Identify which cell holds the provided text, then report its [X, Y] central coordinate. 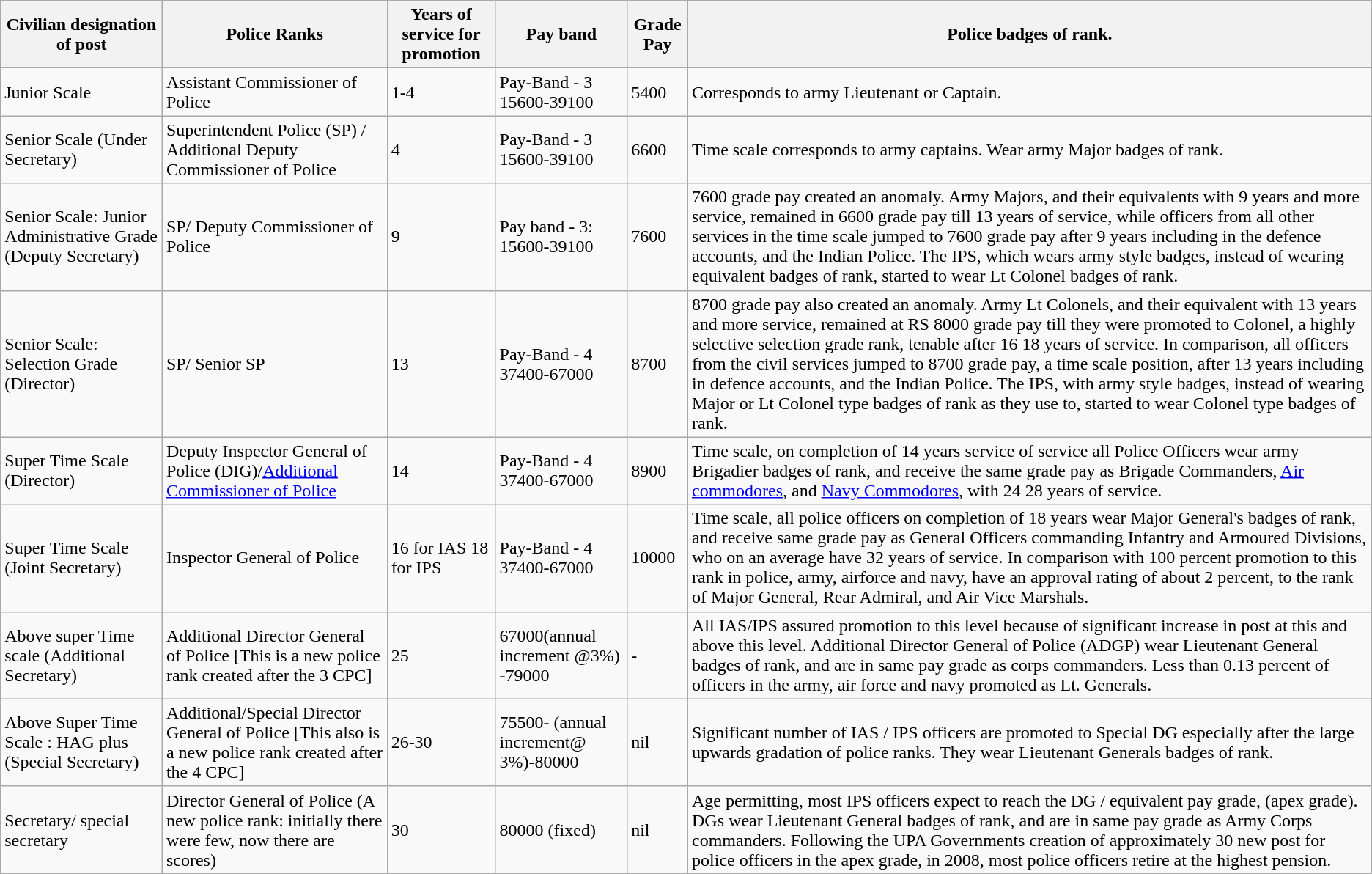
Junior Scale [82, 92]
Senior Scale: Selection Grade (Director) [82, 364]
- [658, 655]
Grade Pay [658, 34]
Assistant Commissioner of Police [274, 92]
30 [441, 830]
Above Super Time Scale : HAG plus (Special Secretary) [82, 742]
Pay band - 3: 15600-39100 [561, 237]
75500- (annual increment@ 3%)-80000 [561, 742]
Deputy Inspector General of Police (DIG)/Additional Commissioner of Police [274, 471]
Super Time Scale (Director) [82, 471]
Years of service for promotion [441, 34]
9 [441, 237]
Director General of Police (A new police rank: initially there were few, now there are scores) [274, 830]
8700 [658, 364]
1-4 [441, 92]
25 [441, 655]
7600 [658, 237]
16 for IAS 18 for IPS [441, 558]
Police Ranks [274, 34]
Time scale corresponds to army captains. Wear army Major badges of rank. [1030, 150]
4 [441, 150]
SP/ Senior SP [274, 364]
Secretary/ special secretary [82, 830]
5400 [658, 92]
Senior Scale (Under Secretary) [82, 150]
Senior Scale: Junior Administrative Grade (Deputy Secretary) [82, 237]
14 [441, 471]
Police badges of rank. [1030, 34]
Civilian designation of post [82, 34]
Above super Time scale (Additional Secretary) [82, 655]
Additional/Special Director General of Police [This also is a new police rank created after the 4 CPC] [274, 742]
13 [441, 364]
Corresponds to army Lieutenant or Captain. [1030, 92]
Additional Director General of Police [This is a new police rank created after the 3 CPC] [274, 655]
Superintendent Police (SP) / Additional Deputy Commissioner of Police [274, 150]
SP/ Deputy Commissioner of Police [274, 237]
8900 [658, 471]
Inspector General of Police [274, 558]
6600 [658, 150]
Super Time Scale (Joint Secretary) [82, 558]
80000 (fixed) [561, 830]
26-30 [441, 742]
Pay band [561, 34]
10000 [658, 558]
67000(annual increment @3%) -79000 [561, 655]
